Determine the (X, Y) coordinate at the center of the cell enclosing the given text.  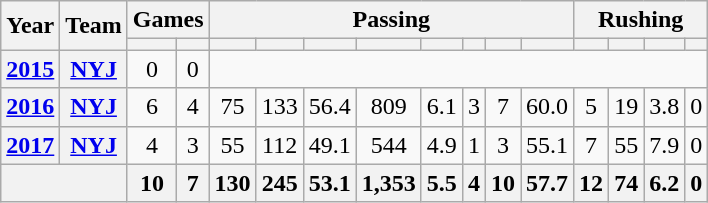
12 (592, 183)
6 (152, 107)
19 (626, 107)
245 (280, 183)
Year (30, 26)
1 (474, 145)
130 (232, 183)
5 (592, 107)
2015 (30, 69)
1,353 (388, 183)
809 (388, 107)
57.7 (546, 183)
2016 (30, 107)
112 (280, 145)
75 (232, 107)
49.1 (330, 145)
5.5 (442, 183)
4.9 (442, 145)
56.4 (330, 107)
Games (168, 20)
53.1 (330, 183)
6.2 (664, 183)
6.1 (442, 107)
Passing (391, 20)
7.9 (664, 145)
55.1 (546, 145)
133 (280, 107)
2017 (30, 145)
Rushing (641, 20)
60.0 (546, 107)
3.8 (664, 107)
544 (388, 145)
74 (626, 183)
Team (94, 26)
